Determine the [x, y] coordinate at the center of the cell enclosing the given text.  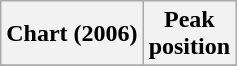
Peakposition [189, 34]
Chart (2006) [72, 34]
